Detect which cell encompasses the target text, then output its [x, y] center coordinate. 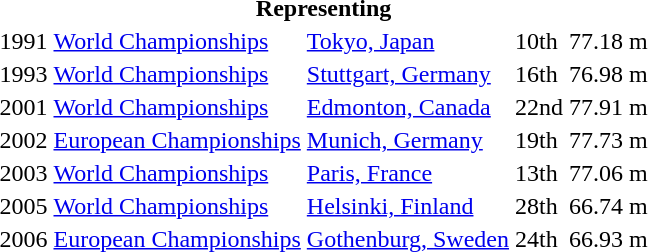
22nd [540, 107]
13th [540, 173]
19th [540, 140]
Edmonton, Canada [408, 107]
10th [540, 41]
Helsinki, Finland [408, 206]
European Championships [177, 140]
28th [540, 206]
Munich, Germany [408, 140]
Tokyo, Japan [408, 41]
Stuttgart, Germany [408, 74]
Paris, France [408, 173]
16th [540, 74]
